Provide the (x, y) coordinate of the cell's center where the given text is located.  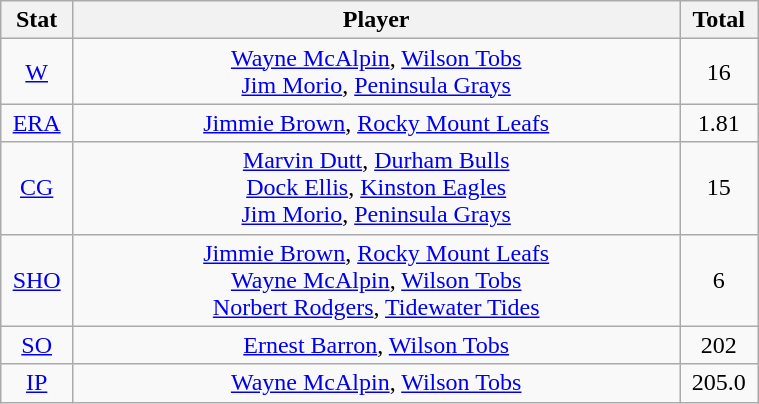
Player (376, 20)
CG (37, 188)
IP (37, 383)
Total (719, 20)
202 (719, 345)
Marvin Dutt, Durham Bulls Dock Ellis, Kinston Eagles Jim Morio, Peninsula Grays (376, 188)
Ernest Barron, Wilson Tobs (376, 345)
SO (37, 345)
Jimmie Brown, Rocky Mount Leafs Wayne McAlpin, Wilson Tobs Norbert Rodgers, Tidewater Tides (376, 280)
Wayne McAlpin, Wilson Tobs Jim Morio, Peninsula Grays (376, 72)
Stat (37, 20)
ERA (37, 123)
16 (719, 72)
1.81 (719, 123)
205.0 (719, 383)
6 (719, 280)
SHO (37, 280)
W (37, 72)
15 (719, 188)
Jimmie Brown, Rocky Mount Leafs (376, 123)
Wayne McAlpin, Wilson Tobs (376, 383)
